Determine the [X, Y] coordinate at the center of the cell enclosing the given text.  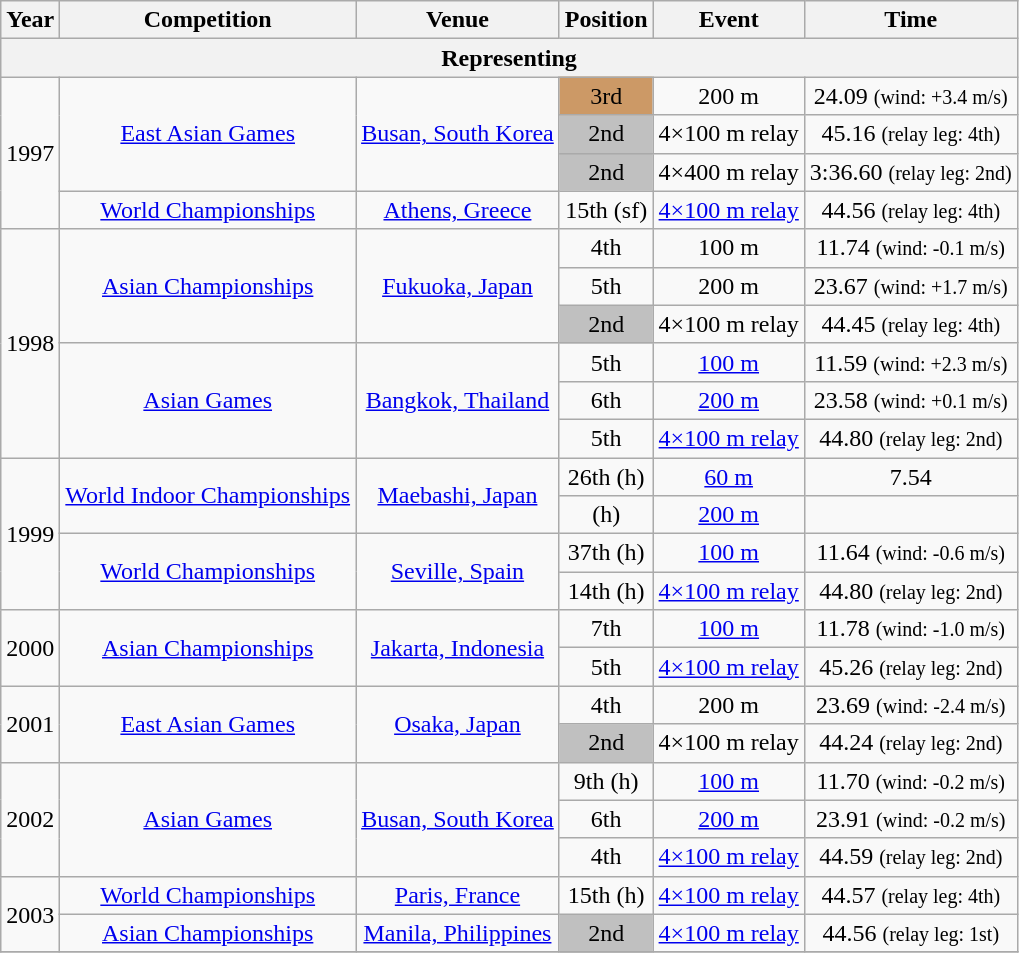
23.69 (wind: -2.4 m/s) [910, 705]
44.45 (relay leg: 4th) [910, 324]
11.64 (wind: -0.6 m/s) [910, 553]
Event [728, 20]
1999 [30, 534]
11.78 (wind: -1.0 m/s) [910, 629]
3rd [606, 96]
Time [910, 20]
Competition [208, 20]
15th (h) [606, 895]
Osaka, Japan [458, 724]
23.67 (wind: +1.7 m/s) [910, 286]
2001 [30, 724]
Athens, Greece [458, 210]
1998 [30, 343]
Fukuoka, Japan [458, 286]
44.57 (relay leg: 4th) [910, 895]
1997 [30, 153]
Jakarta, Indonesia [458, 648]
24.09 (wind: +3.4 m/s) [910, 96]
Bangkok, Thailand [458, 400]
45.26 (relay leg: 2nd) [910, 667]
44.24 (relay leg: 2nd) [910, 743]
World Indoor Championships [208, 496]
11.70 (wind: -0.2 m/s) [910, 781]
Position [606, 20]
14th (h) [606, 591]
Manila, Philippines [458, 933]
60 m [728, 477]
Seville, Spain [458, 572]
7.54 [910, 477]
15th (sf) [606, 210]
(h) [606, 515]
9th (h) [606, 781]
44.56 (relay leg: 1st) [910, 933]
2003 [30, 914]
2002 [30, 819]
11.59 (wind: +2.3 m/s) [910, 362]
2000 [30, 648]
Representing [510, 58]
23.58 (wind: +0.1 m/s) [910, 400]
3:36.60 (relay leg: 2nd) [910, 172]
Year [30, 20]
23.91 (wind: -0.2 m/s) [910, 819]
Paris, France [458, 895]
Venue [458, 20]
37th (h) [606, 553]
11.74 (wind: -0.1 m/s) [910, 248]
26th (h) [606, 477]
44.59 (relay leg: 2nd) [910, 857]
Maebashi, Japan [458, 496]
45.16 (relay leg: 4th) [910, 134]
7th [606, 629]
4×400 m relay [728, 172]
44.56 (relay leg: 4th) [910, 210]
